Detect which cell encompasses the target text, then output its [x, y] center coordinate. 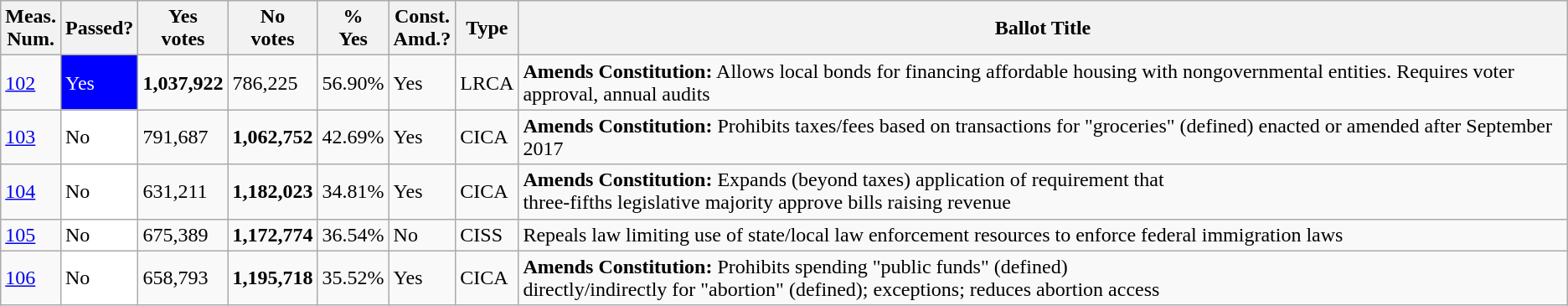
%Yes [353, 29]
791,687 [183, 137]
36.54% [353, 235]
1,195,718 [273, 278]
1,037,922 [183, 82]
1,062,752 [273, 137]
35.52% [353, 278]
Novotes [273, 29]
Amends Constitution: Expands (beyond taxes) application of requirement thatthree-fifths legislative majority approve bills raising revenue [1043, 191]
105 [31, 235]
34.81% [353, 191]
102 [31, 82]
675,389 [183, 235]
Const.Amd.? [422, 29]
LRCA [487, 82]
1,182,023 [273, 191]
Ballot Title [1043, 29]
104 [31, 191]
56.90% [353, 82]
786,225 [273, 82]
658,793 [183, 278]
Passed? [99, 29]
106 [31, 278]
Repeals law limiting use of state/local law enforcement resources to enforce federal immigration laws [1043, 235]
1,172,774 [273, 235]
Amends Constitution: Allows local bonds for financing affordable housing with nongovernmental entities. Requires voter approval, annual audits [1043, 82]
Type [487, 29]
Amends Constitution: Prohibits taxes/fees based on transactions for "groceries" (defined) enacted or amended after September 2017 [1043, 137]
631,211 [183, 191]
Meas.Num. [31, 29]
103 [31, 137]
Amends Constitution: Prohibits spending "public funds" (defined)directly/indirectly for "abortion" (defined); exceptions; reduces abortion access [1043, 278]
42.69% [353, 137]
CISS [487, 235]
Yesvotes [183, 29]
